Extract the [X, Y] coordinate from the center of the cell holding the provided text.  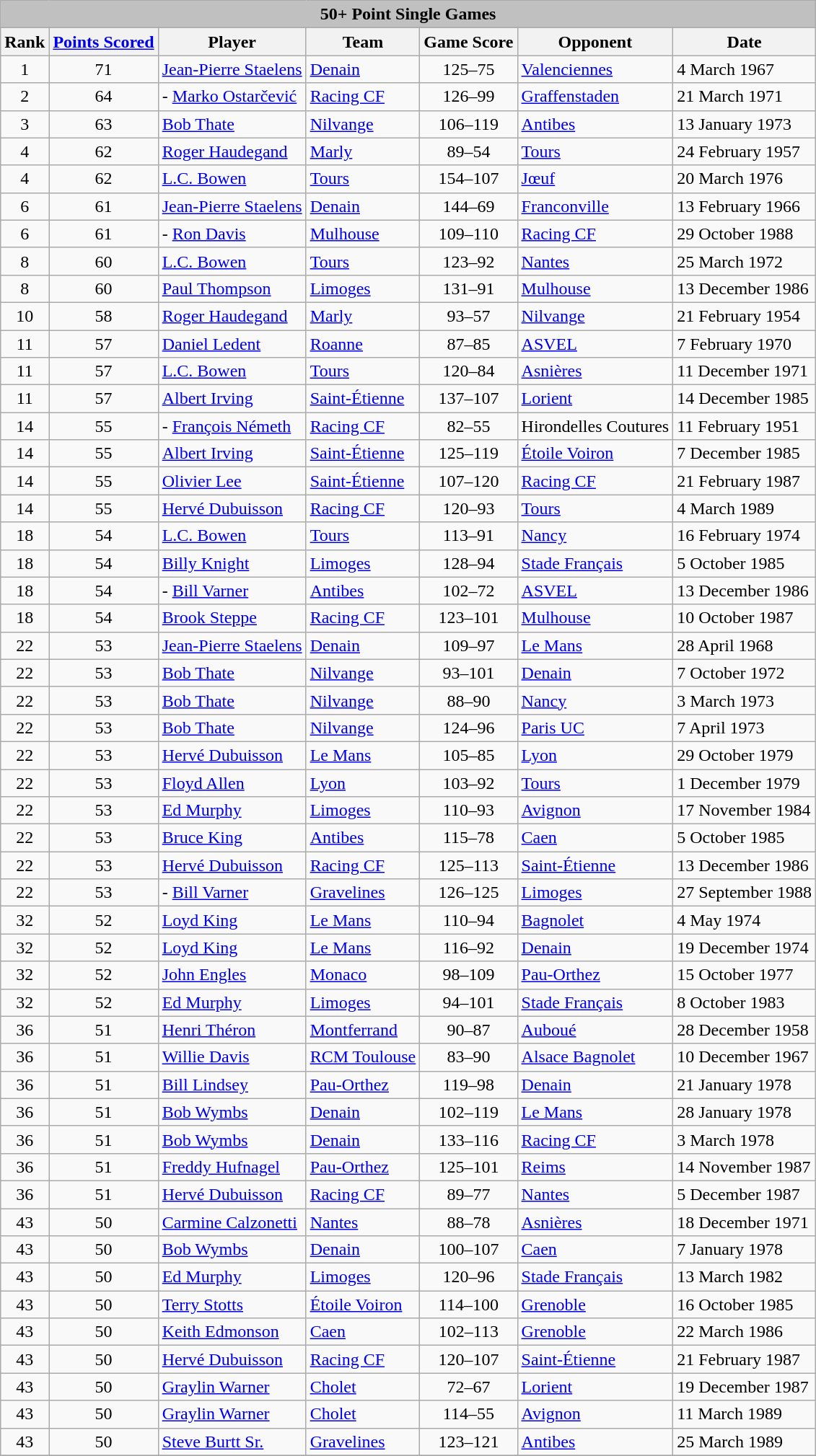
71 [104, 69]
Daniel Ledent [232, 344]
Hirondelles Coutures [595, 426]
John Engles [232, 975]
144–69 [469, 206]
50+ Point Single Games [408, 14]
90–87 [469, 1030]
21 January 1978 [745, 1085]
29 October 1988 [745, 234]
13 January 1973 [745, 124]
8 October 1983 [745, 1002]
125–75 [469, 69]
Montferrand [363, 1030]
119–98 [469, 1085]
105–85 [469, 755]
87–85 [469, 344]
17 November 1984 [745, 811]
115–78 [469, 838]
Graffenstaden [595, 97]
100–107 [469, 1250]
- Marko Ostarčević [232, 97]
Steve Burtt Sr. [232, 1442]
102–72 [469, 591]
124–96 [469, 728]
94–101 [469, 1002]
64 [104, 97]
89–54 [469, 151]
Reims [595, 1167]
Points Scored [104, 42]
7 April 1973 [745, 728]
Alsace Bagnolet [595, 1057]
16 October 1985 [745, 1305]
4 March 1967 [745, 69]
25 March 1989 [745, 1442]
28 December 1958 [745, 1030]
83–90 [469, 1057]
Player [232, 42]
19 December 1987 [745, 1387]
20 March 1976 [745, 179]
RCM Toulouse [363, 1057]
128–94 [469, 563]
107–120 [469, 481]
Valenciennes [595, 69]
Floyd Allen [232, 782]
Bill Lindsey [232, 1085]
Carmine Calzonetti [232, 1222]
82–55 [469, 426]
114–55 [469, 1414]
22 March 1986 [745, 1332]
110–93 [469, 811]
4 March 1989 [745, 508]
123–101 [469, 618]
120–93 [469, 508]
58 [104, 316]
110–94 [469, 920]
120–84 [469, 371]
114–100 [469, 1305]
103–92 [469, 782]
1 December 1979 [745, 782]
102–113 [469, 1332]
14 December 1985 [745, 399]
93–101 [469, 673]
7 October 1972 [745, 673]
Game Score [469, 42]
133–116 [469, 1139]
7 December 1985 [745, 454]
120–96 [469, 1277]
13 February 1966 [745, 206]
Franconville [595, 206]
Team [363, 42]
14 November 1987 [745, 1167]
Opponent [595, 42]
116–92 [469, 948]
16 February 1974 [745, 536]
15 October 1977 [745, 975]
- Ron Davis [232, 234]
Roanne [363, 344]
88–90 [469, 700]
154–107 [469, 179]
Olivier Lee [232, 481]
1 [25, 69]
Willie Davis [232, 1057]
10 [25, 316]
27 September 1988 [745, 893]
28 April 1968 [745, 645]
3 [25, 124]
2 [25, 97]
7 January 1978 [745, 1250]
88–78 [469, 1222]
13 March 1982 [745, 1277]
- François Németh [232, 426]
11 March 1989 [745, 1414]
Freddy Hufnagel [232, 1167]
24 February 1957 [745, 151]
63 [104, 124]
Bruce King [232, 838]
11 February 1951 [745, 426]
137–107 [469, 399]
125–119 [469, 454]
Bagnolet [595, 920]
3 March 1973 [745, 700]
21 February 1954 [745, 316]
72–67 [469, 1387]
98–109 [469, 975]
18 December 1971 [745, 1222]
93–57 [469, 316]
4 May 1974 [745, 920]
126–125 [469, 893]
11 December 1971 [745, 371]
131–91 [469, 288]
Terry Stotts [232, 1305]
Jœuf [595, 179]
Auboué [595, 1030]
21 March 1971 [745, 97]
10 October 1987 [745, 618]
Billy Knight [232, 563]
123–92 [469, 261]
25 March 1972 [745, 261]
126–99 [469, 97]
123–121 [469, 1442]
Paul Thompson [232, 288]
109–97 [469, 645]
Paris UC [595, 728]
106–119 [469, 124]
Rank [25, 42]
7 February 1970 [745, 344]
19 December 1974 [745, 948]
5 December 1987 [745, 1194]
10 December 1967 [745, 1057]
102–119 [469, 1112]
Brook Steppe [232, 618]
29 October 1979 [745, 755]
125–113 [469, 865]
Date [745, 42]
113–91 [469, 536]
Monaco [363, 975]
89–77 [469, 1194]
109–110 [469, 234]
120–107 [469, 1359]
Henri Théron [232, 1030]
125–101 [469, 1167]
3 March 1978 [745, 1139]
Keith Edmonson [232, 1332]
28 January 1978 [745, 1112]
